Search for the cell housing the specified text and yield its (X, Y) center coordinate. 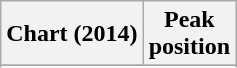
Peakposition (189, 34)
Chart (2014) (72, 34)
